Output the [x, y] coordinate of the center of the cell containing the given text.  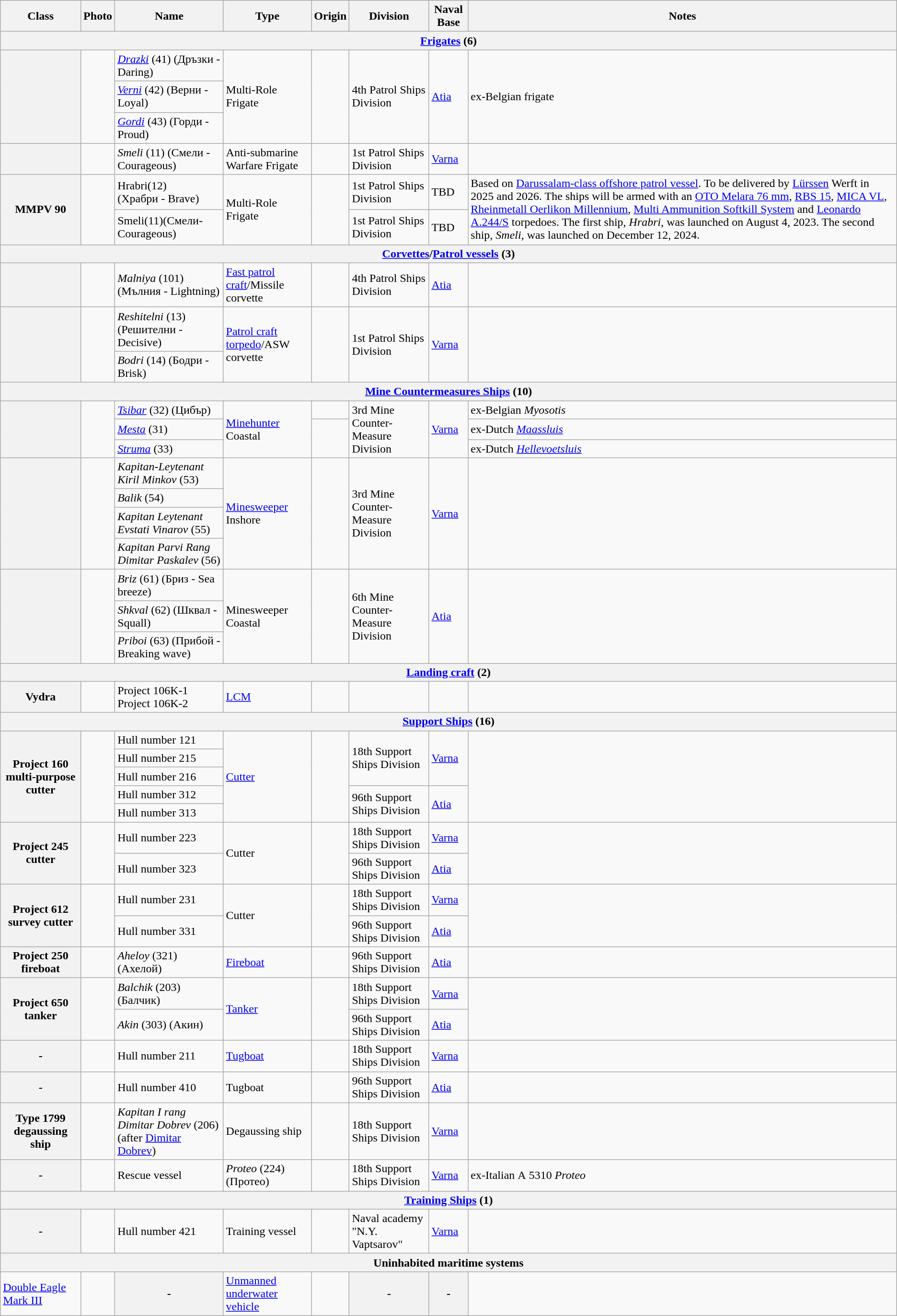
Photo [98, 16]
Naval academy "N.Y. Vaptsarov" [389, 1231]
Hull number 121 [169, 740]
Hull number 223 [169, 837]
Kapitan I rang Dimitar Dobrev (206) (after Dimitar Dobrev) [169, 1131]
Struma (33) [169, 448]
Support Ships (16) [448, 722]
Bodri (14) (Бодри - Brisk) [169, 366]
Hull number 421 [169, 1231]
Malniya (101) (Мълния - Lightning) [169, 285]
Origin [331, 16]
Briz (61) (Бриз - Sea breeze) [169, 585]
Balchik (203) (Балчик) [169, 993]
Proteo (224) (Протео) [267, 1176]
Verni (42) (Верни - Loyal) [169, 97]
Hull number 216 [169, 776]
Drazki (41) (Дръзки - Daring) [169, 65]
Shkval (62) (Шквал - Squall) [169, 617]
Training Ships (1) [448, 1200]
MMPV 90 [41, 210]
Kapitan Parvi Rang Dimitar Paskalev (56) [169, 554]
Unmanned underwater vehicle [267, 1293]
Minesweeper Coastal [267, 617]
Anti-submarine Warfare Frigate [267, 159]
Notes [682, 16]
Degaussing ship [267, 1131]
Hull number 323 [169, 869]
Aheloy (321) (Ахелой) [169, 963]
Project 160 multi-purpose cutter [41, 776]
Frigates (6) [448, 41]
Balik (54) [169, 498]
Division [389, 16]
Minehunter Coastal [267, 430]
Project 650 tanker [41, 1009]
Vydra [41, 697]
Class [41, 16]
Patrol craft torpedo/ASW corvette [267, 344]
Hull number 231 [169, 900]
Kapitan Leytenant Evstati Vinarov (55) [169, 523]
Mine Countermeasures Ships (10) [448, 391]
Tanker [267, 1009]
6th Mine Counter-Measure Division [389, 617]
Tsibar (32) (Цибър) [169, 410]
Project 250 fireboat [41, 963]
Hrabri(12)(Храбри - Brave) [169, 192]
Double Eagle Mark III [41, 1293]
Kapitan-Leytenant Kiril Minkov (53) [169, 474]
Type [267, 16]
Reshitelni (13) (Решителни - Decisive) [169, 329]
Hull number 312 [169, 794]
Hull number 331 [169, 931]
Fast patrol craft/Missile corvette [267, 285]
Project 106K-1Project 106K-2 [169, 697]
Landing craft (2) [448, 672]
Mesta (31) [169, 430]
ex-Italian А 5310 Proteo [682, 1176]
Project 612 survey cutter [41, 916]
Hull number 313 [169, 813]
Gordi (43) (Горди - Proud) [169, 128]
Rescue vessel [169, 1176]
Training vessel [267, 1231]
Hull number 215 [169, 758]
Naval Base [448, 16]
Hull number 410 [169, 1087]
Uninhabited maritime systems [448, 1262]
ex-Belgian frigate [682, 97]
ex-Dutch Maassluis [682, 430]
Fireboat [267, 963]
Akin (303) (Акин) [169, 1025]
Priboi (63) (Прибой - Breaking wave) [169, 647]
Hull number 211 [169, 1056]
Corvettes/Patrol vessels (3) [448, 254]
Name [169, 16]
Type 1799 degaussing ship [41, 1131]
LCM [267, 697]
Minesweeper Inshore [267, 514]
Smeli (11) (Смели - Courageous) [169, 159]
ex-Dutch Hellevoetsluis [682, 448]
ex-Belgian Myosotis [682, 410]
Smeli(11)(Смели-Courageous) [169, 227]
Project 245 cutter [41, 853]
